Return the (X, Y) coordinate for the center point of the cell that contains the specified text.  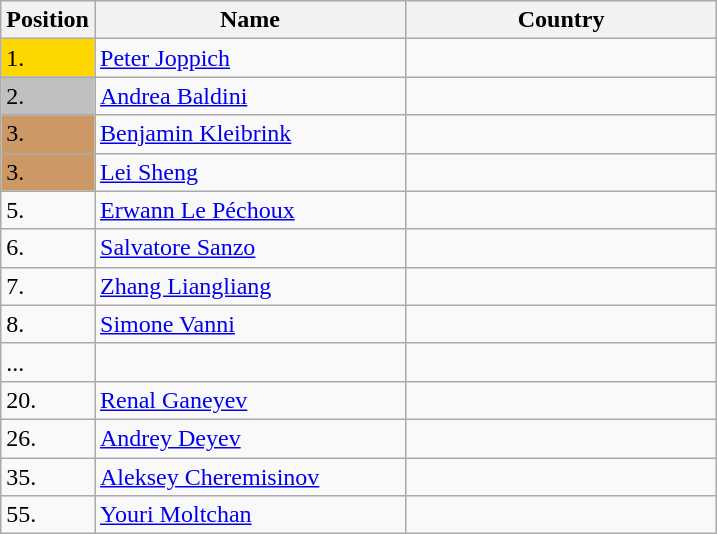
7. (48, 286)
Aleksey Cheremisinov (250, 477)
Erwann Le Péchoux (250, 210)
Andrea Baldini (250, 96)
2. (48, 96)
55. (48, 515)
Peter Joppich (250, 58)
35. (48, 477)
Salvatore Sanzo (250, 248)
... (48, 362)
Youri Moltchan (250, 515)
5. (48, 210)
Simone Vanni (250, 324)
26. (48, 438)
Position (48, 20)
Andrey Deyev (250, 438)
8. (48, 324)
20. (48, 400)
1. (48, 58)
Benjamin Kleibrink (250, 134)
Country (562, 20)
6. (48, 248)
Lei Sheng (250, 172)
Name (250, 20)
Zhang Liangliang (250, 286)
Renal Ganeyev (250, 400)
